Return the (x, y) coordinate for the center point of the cell that contains the specified text.  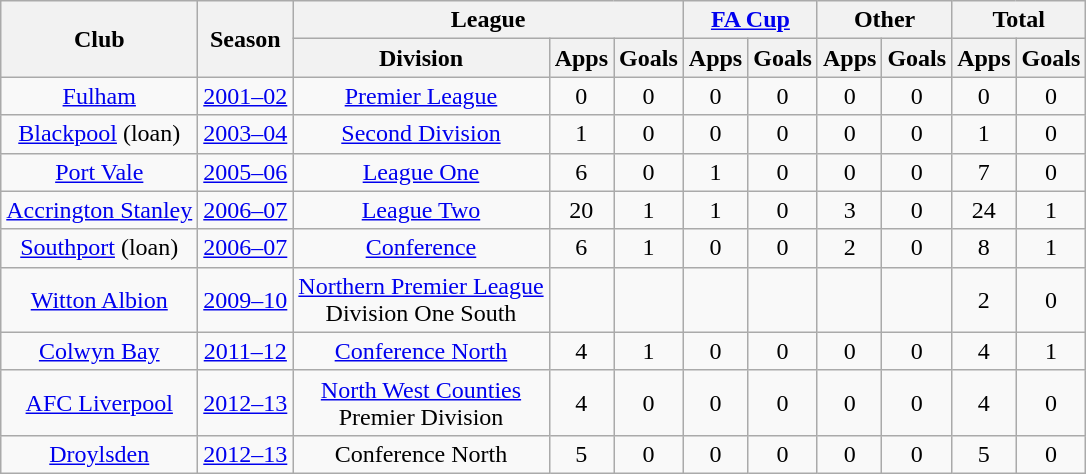
2005–06 (246, 172)
Season (246, 39)
24 (984, 210)
League Two (421, 210)
2001–02 (246, 96)
2003–04 (246, 134)
3 (849, 210)
Colwyn Bay (100, 351)
Premier League (421, 96)
20 (581, 210)
Southport (loan) (100, 248)
2011–12 (246, 351)
Northern Premier LeagueDivision One South (421, 300)
2009–10 (246, 300)
Other (884, 20)
Conference (421, 248)
Accrington Stanley (100, 210)
League (488, 20)
Total (1019, 20)
Second Division (421, 134)
Witton Albion (100, 300)
Droylsden (100, 454)
North West CountiesPremier Division (421, 402)
Club (100, 39)
7 (984, 172)
FA Cup (750, 20)
League One (421, 172)
Blackpool (loan) (100, 134)
8 (984, 248)
AFC Liverpool (100, 402)
Division (421, 58)
Port Vale (100, 172)
Fulham (100, 96)
